Determine the (X, Y) coordinate at the center of the cell enclosing the given text.  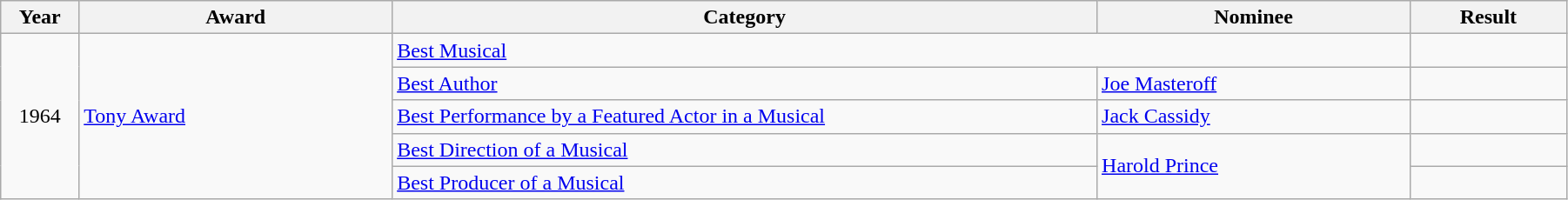
Joe Masteroff (1254, 83)
Result (1488, 17)
Best Author (745, 83)
Jack Cassidy (1254, 117)
Category (745, 17)
Best Producer of a Musical (745, 183)
Best Performance by a Featured Actor in a Musical (745, 117)
Best Direction of a Musical (745, 150)
1964 (40, 117)
Harold Prince (1254, 166)
Tony Award (236, 117)
Year (40, 17)
Award (236, 17)
Nominee (1254, 17)
Best Musical (901, 50)
